Extract the [x, y] coordinate from the center of the cell holding the provided text.  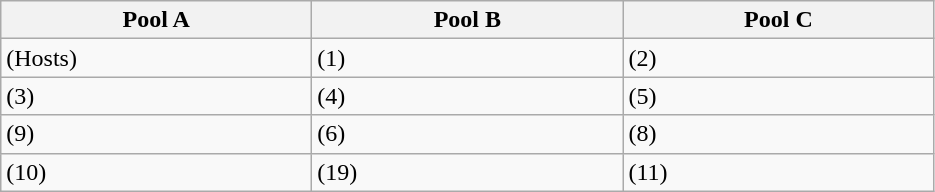
(4) [468, 96]
(11) [778, 172]
Pool B [468, 20]
(10) [156, 172]
(5) [778, 96]
(6) [468, 134]
Pool C [778, 20]
(1) [468, 58]
(19) [468, 172]
(Hosts) [156, 58]
(9) [156, 134]
(2) [778, 58]
(8) [778, 134]
Pool A [156, 20]
(3) [156, 96]
